Identify which cell holds the provided text, then report its (X, Y) central coordinate. 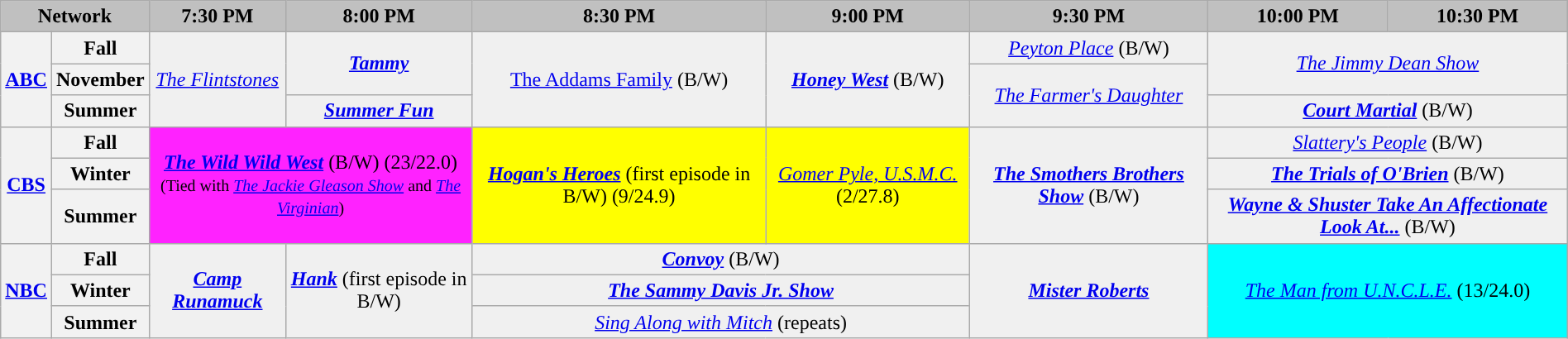
8:00 PM (379, 17)
The Man from U.N.C.L.E. (13/24.0) (1388, 290)
Tammy (379, 64)
Gomer Pyle, U.S.M.C. (2/27.8) (868, 185)
Mister Roberts (1088, 290)
The Addams Family (B/W) (619, 79)
Peyton Place (B/W) (1088, 48)
CBS (26, 185)
The Smothers Brothers Show (B/W) (1088, 185)
10:30 PM (1477, 17)
The Trials of O'Brien (B/W) (1388, 174)
Convoy (B/W) (721, 259)
9:30 PM (1088, 17)
Hogan's Heroes (first episode in B/W) (9/24.9) (619, 185)
The Sammy Davis Jr. Show (721, 290)
The Jimmy Dean Show (1388, 64)
Sing Along with Mitch (repeats) (721, 322)
10:00 PM (1298, 17)
Network (74, 17)
NBC (26, 290)
The Wild Wild West (B/W) (23/22.0)(Tied with The Jackie Gleason Show and The Virginian) (311, 185)
8:30 PM (619, 17)
Wayne & Shuster Take An Affectionate Look At... (B/W) (1388, 217)
Hank (first episode in B/W) (379, 290)
9:00 PM (868, 17)
The Farmer's Daughter (1088, 95)
Court Martial (B/W) (1388, 111)
Summer Fun (379, 111)
November (100, 79)
ABC (26, 79)
Camp Runamuck (217, 290)
7:30 PM (217, 17)
Honey West (B/W) (868, 79)
The Flintstones (217, 79)
Slattery's People (B/W) (1388, 142)
